From the cell containing the given text, extract its center point as (X, Y) coordinate. 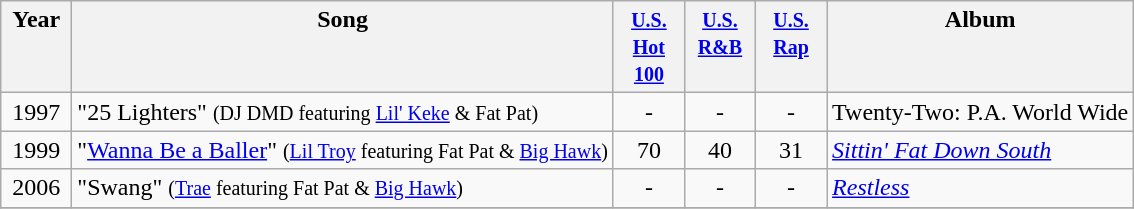
"Swang" (Trae featuring Fat Pat & Big Hawk) (343, 188)
Album (980, 47)
Year (36, 47)
Song (343, 47)
"Wanna Be a Baller" (Lil Troy featuring Fat Pat & Big Hawk) (343, 150)
2006 (36, 188)
U.S. Rap (792, 47)
Sittin' Fat Down South (980, 150)
1999 (36, 150)
"25 Lighters" (DJ DMD featuring Lil' Keke & Fat Pat) (343, 112)
1997 (36, 112)
Restless (980, 188)
70 (648, 150)
U.S. Hot 100 (648, 47)
31 (792, 150)
40 (720, 150)
U.S. R&B (720, 47)
Twenty-Two: P.A. World Wide (980, 112)
